Identify which cell holds the provided text, then report its (x, y) central coordinate. 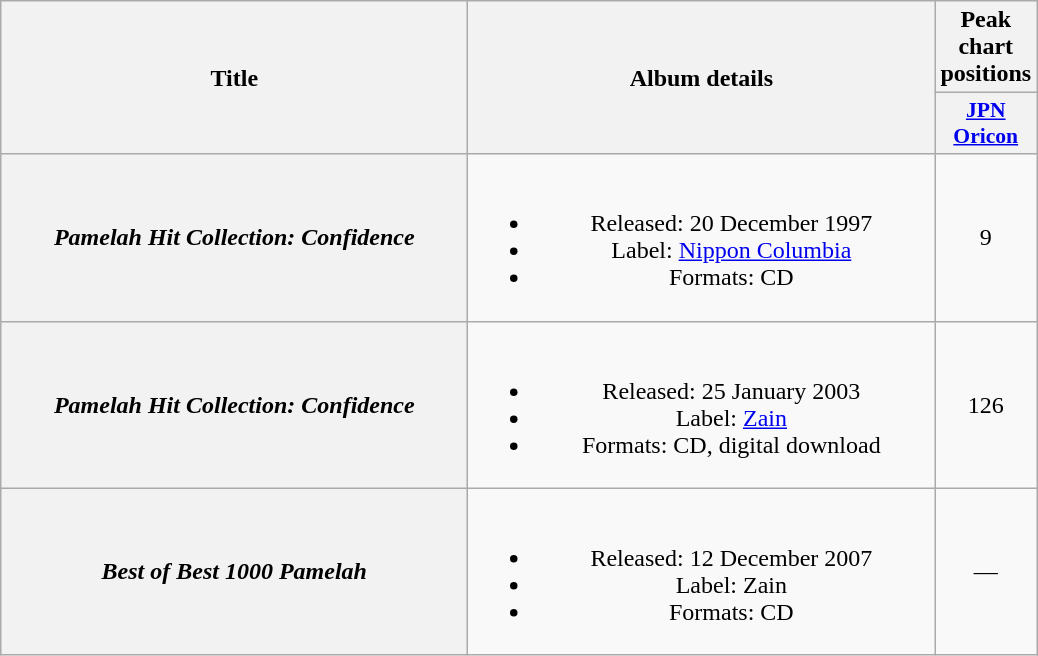
Released: 25 January 2003Label: ZainFormats: CD, digital download (702, 404)
9 (986, 238)
Title (234, 78)
Best of Best 1000 Pamelah (234, 572)
Peak chart positions (986, 47)
126 (986, 404)
Album details (702, 78)
Released: 12 December 2007Label: ZainFormats: CD (702, 572)
Released: 20 December 1997Label: Nippon ColumbiaFormats: CD (702, 238)
JPNOricon (986, 124)
— (986, 572)
